Detect which cell encompasses the target text, then output its [X, Y] center coordinate. 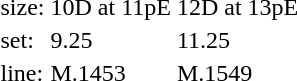
9.25 [110, 40]
